Pinpoint the cell where the given text exists, returning its (x, y) midpoint coordinate. 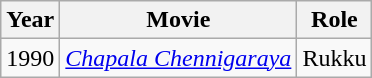
Role (334, 20)
Chapala Chennigaraya (178, 58)
Year (30, 20)
1990 (30, 58)
Rukku (334, 58)
Movie (178, 20)
